Extract the (X, Y) coordinate from the center of the cell holding the provided text.  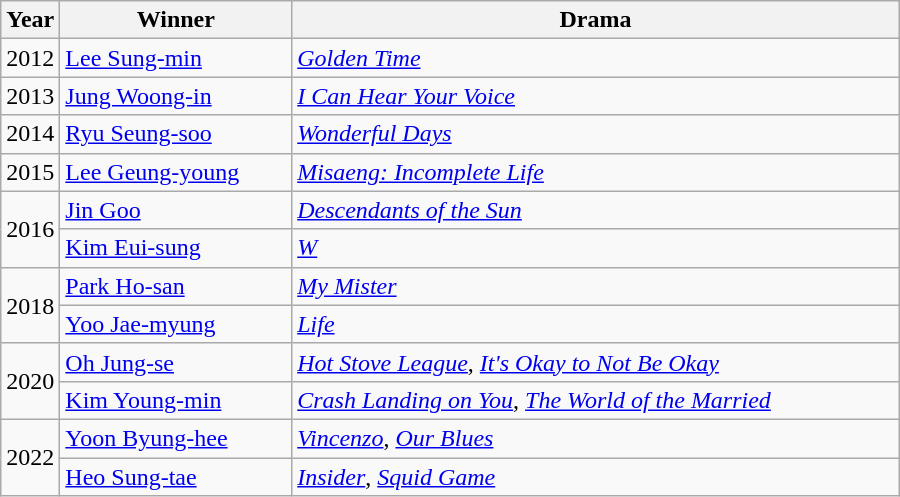
Heo Sung-tae (176, 477)
Ryu Seung-soo (176, 134)
2013 (30, 96)
Hot Stove League, It's Okay to Not Be Okay (596, 362)
Drama (596, 20)
2018 (30, 305)
Kim Eui-sung (176, 248)
Lee Sung-min (176, 58)
Yoo Jae-myung (176, 324)
Misaeng: Incomplete Life (596, 172)
2022 (30, 457)
I Can Hear Your Voice (596, 96)
Park Ho-san (176, 286)
2016 (30, 229)
Insider, Squid Game (596, 477)
2012 (30, 58)
Life (596, 324)
Oh Jung-se (176, 362)
Vincenzo, Our Blues (596, 438)
Kim Young-min (176, 400)
Crash Landing on You, The World of the Married (596, 400)
Jung Woong-in (176, 96)
Yoon Byung-hee (176, 438)
Golden Time (596, 58)
Winner (176, 20)
My Mister (596, 286)
Year (30, 20)
2020 (30, 381)
2015 (30, 172)
Wonderful Days (596, 134)
Descendants of the Sun (596, 210)
Jin Goo (176, 210)
W (596, 248)
2014 (30, 134)
Lee Geung-young (176, 172)
